Determine the (X, Y) coordinate at the center of the cell enclosing the given text.  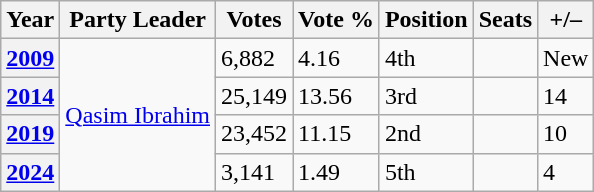
2014 (30, 96)
1.49 (336, 172)
13.56 (336, 96)
4.16 (336, 58)
4th (426, 58)
4 (566, 172)
Qasim Ibrahim (138, 115)
10 (566, 134)
3,141 (254, 172)
23,452 (254, 134)
Vote % (336, 20)
25,149 (254, 96)
+/– (566, 20)
14 (566, 96)
Position (426, 20)
2019 (30, 134)
2009 (30, 58)
5th (426, 172)
New (566, 58)
6,882 (254, 58)
Year (30, 20)
Votes (254, 20)
2nd (426, 134)
11.15 (336, 134)
Seats (505, 20)
2024 (30, 172)
Party Leader (138, 20)
3rd (426, 96)
